Pinpoint the cell where the given text exists, returning its (x, y) midpoint coordinate. 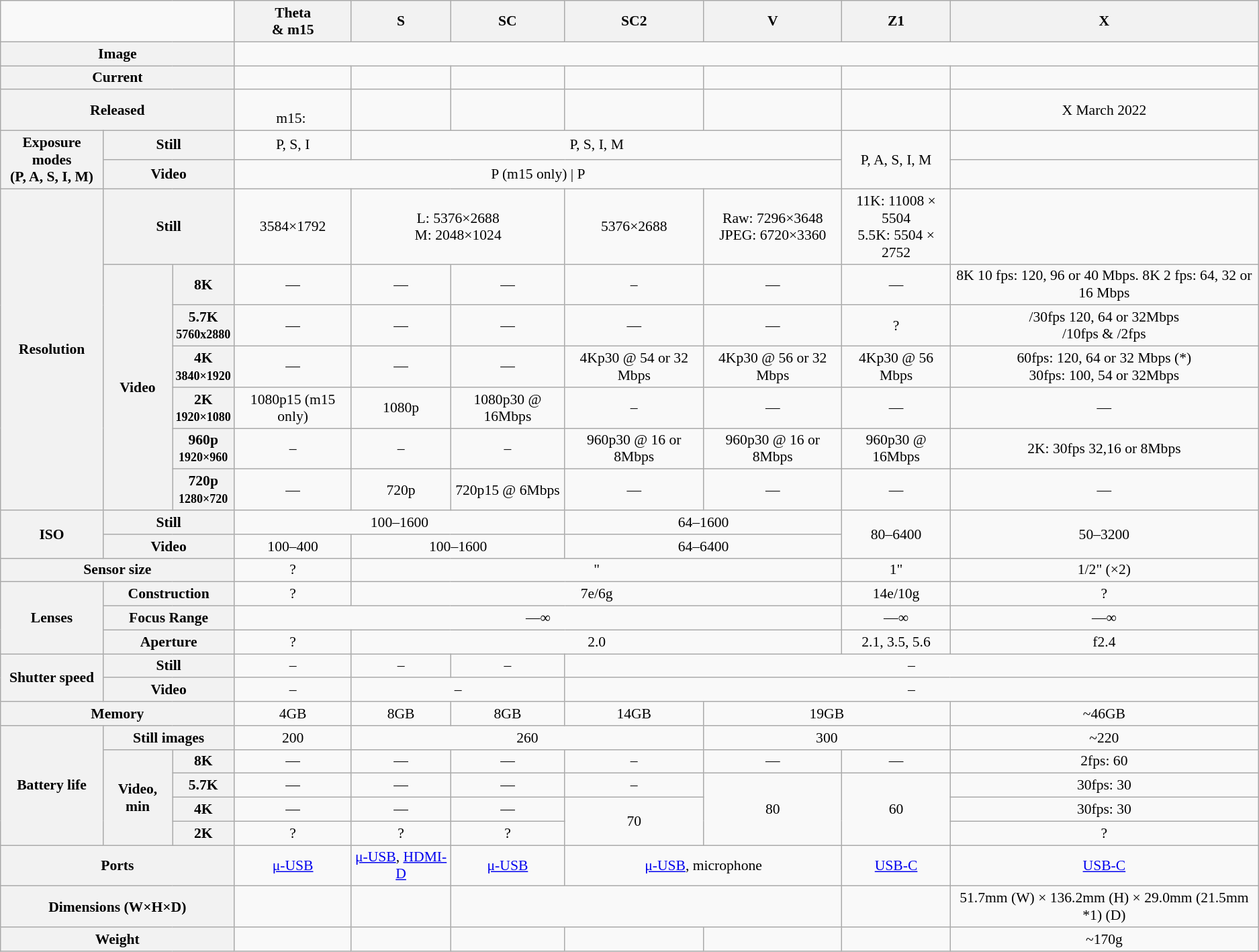
5.7K5760x2880 (203, 326)
60 (896, 810)
Current (118, 78)
Theta& m15 (293, 21)
1080p (400, 408)
Still images (169, 738)
~46GB (1104, 714)
11K: 11008 × 55045.5K: 5504 × 2752 (896, 226)
~170g (1104, 939)
7e/6g (596, 594)
Z1 (896, 21)
51.7mm (W) × 136.2mm (H) × 29.0mm (21.5mm *1) (D) (1104, 906)
X (1104, 21)
100–400 (293, 546)
60fps: 120, 64 or 32 Mbps (*)30fps: 100, 54 or 32Mbps (1104, 367)
64–6400 (704, 546)
f2.4 (1104, 642)
Resolution (52, 349)
μ-USB, microphone (704, 866)
Raw: 7296×3648JPEG: 6720×3360 (772, 226)
1/2" (×2) (1104, 570)
S (400, 21)
Aperture (169, 642)
P, A, S, I, M (896, 160)
Shutter speed (52, 678)
2K: 30fps 32,16 or 8Mbps (1104, 448)
P, S, I, M (596, 145)
~220 (1104, 738)
720p15 @ 6Mbps (508, 490)
Lenses (52, 618)
5.7K (203, 786)
14GB (634, 714)
720p1280×720 (203, 490)
4Kp30 @ 56 or 32 Mbps (772, 367)
Exposure modes(P, A, S, I, M) (52, 160)
m15: (293, 110)
P, S, I (293, 145)
260 (527, 738)
Sensor size (118, 570)
70 (634, 822)
960p30 @ 16Mbps (896, 448)
4K3840×1920 (203, 367)
14e/10g (896, 594)
1080p30 @ 16Mbps (508, 408)
960p1920×960 (203, 448)
5376×2688 (634, 226)
Memory (118, 714)
P (m15 only) | P (539, 175)
2.0 (596, 642)
80–6400 (896, 534)
2fps: 60 (1104, 761)
1" (896, 570)
X March 2022 (1104, 110)
80 (772, 810)
Construction (169, 594)
SC (508, 21)
SC2 (634, 21)
μ-USB, HDMI-D (400, 866)
1080p15 (m15 only) (293, 408)
2K1920×1080 (203, 408)
200 (293, 738)
Image (118, 54)
Dimensions (W×H×D) (118, 906)
50–3200 (1104, 534)
8K 10 fps: 120, 96 or 40 Mbps. 8K 2 fps: 64, 32 or 16 Mbps (1104, 285)
Ports (118, 866)
4Kp30 @ 54 or 32 Mbps (634, 367)
64–1600 (704, 522)
/30fps 120, 64 or 32Mbps/10fps & /2fps (1104, 326)
Focus Range (169, 618)
19GB (827, 714)
Released (118, 110)
Weight (118, 939)
4GB (293, 714)
L: 5376×2688M: 2048×1024 (458, 226)
Battery life (52, 786)
" (596, 570)
720p (400, 490)
V (772, 21)
2.1, 3.5, 5.6 (896, 642)
2K (203, 833)
Video, min (137, 797)
ISO (52, 534)
300 (827, 738)
4K (203, 810)
4Kp30 @ 56 Mbps (896, 367)
3584×1792 (293, 226)
